Extract the (X, Y) coordinate from the center of the cell holding the provided text.  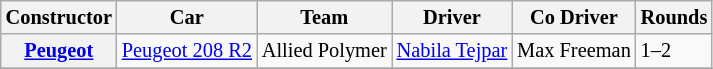
Peugeot (59, 51)
Max Freeman (574, 51)
Nabila Tejpar (452, 51)
Allied Polymer (324, 51)
Car (187, 17)
Rounds (674, 17)
Driver (452, 17)
Co Driver (574, 17)
Constructor (59, 17)
Peugeot 208 R2 (187, 51)
Team (324, 17)
1–2 (674, 51)
